Output the [X, Y] coordinate of the center of the cell containing the given text.  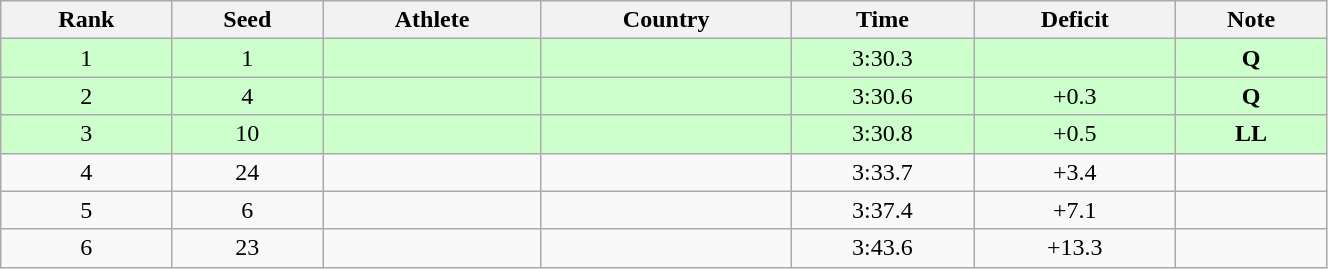
24 [248, 172]
Note [1252, 20]
5 [86, 210]
3:30.6 [882, 96]
+3.4 [1075, 172]
Athlete [432, 20]
3 [86, 134]
10 [248, 134]
+7.1 [1075, 210]
LL [1252, 134]
Rank [86, 20]
+13.3 [1075, 248]
3:43.6 [882, 248]
2 [86, 96]
Country [666, 20]
3:33.7 [882, 172]
+0.5 [1075, 134]
Seed [248, 20]
Deficit [1075, 20]
3:30.8 [882, 134]
23 [248, 248]
Time [882, 20]
+0.3 [1075, 96]
3:30.3 [882, 58]
3:37.4 [882, 210]
